From the cell containing the given text, extract its center point as [x, y] coordinate. 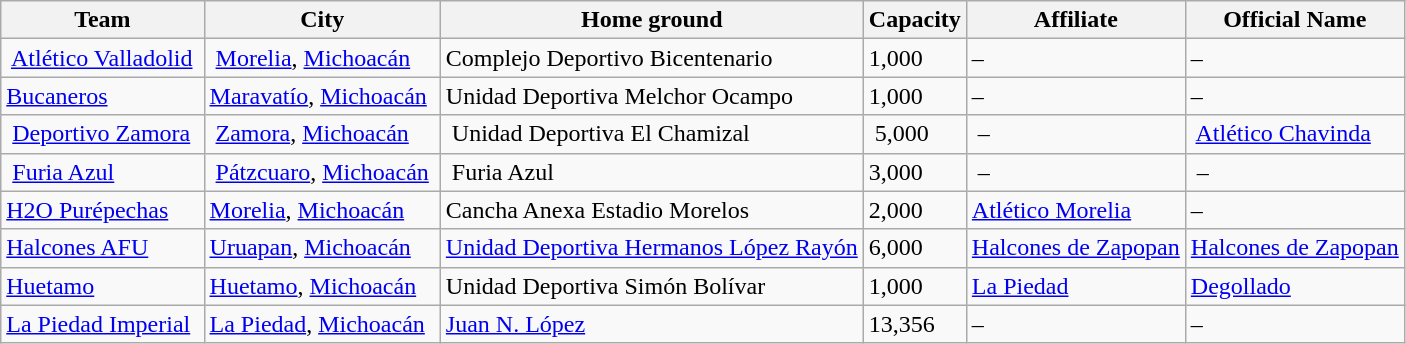
La Piedad, Michoacán [322, 324]
Degollado [1294, 286]
Huetamo [102, 286]
Team [102, 20]
3,000 [914, 172]
13,356 [914, 324]
Uruapan, Michoacán [322, 248]
Official Name [1294, 20]
Bucaneros [102, 96]
La Piedad Imperial [102, 324]
Pátzcuaro, Michoacán [322, 172]
La Piedad [1076, 286]
6,000 [914, 248]
Cancha Anexa Estadio Morelos [652, 210]
Capacity [914, 20]
Complejo Deportivo Bicentenario [652, 58]
5,000 [914, 134]
Home ground [652, 20]
Atlético Morelia [1076, 210]
Zamora, Michoacán [322, 134]
Unidad Deportiva Melchor Ocampo [652, 96]
Juan N. López [652, 324]
Halcones AFU [102, 248]
Unidad Deportiva El Chamizal [652, 134]
Unidad Deportiva Simón Bolívar [652, 286]
Deportivo Zamora [102, 134]
H2O Purépechas [102, 210]
Unidad Deportiva Hermanos López Rayón [652, 248]
Atlético Chavinda [1294, 134]
Huetamo, Michoacán [322, 286]
Affiliate [1076, 20]
City [322, 20]
Maravatío, Michoacán [322, 96]
Atlético Valladolid [102, 58]
2,000 [914, 210]
